Output the [X, Y] coordinate of the center of the cell containing the given text.  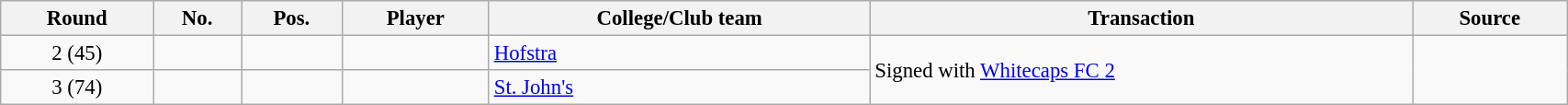
Pos. [292, 18]
Round [77, 18]
Player [415, 18]
Signed with Whitecaps FC 2 [1141, 70]
No. [197, 18]
Source [1490, 18]
Hofstra [680, 53]
Transaction [1141, 18]
2 (45) [77, 53]
St. John's [680, 87]
College/Club team [680, 18]
3 (74) [77, 87]
